Capture the cell that displays the provided text and extract its (X, Y) central coordinate. 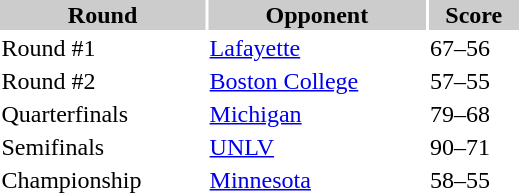
90–71 (474, 147)
Round #2 (102, 81)
Opponent (317, 15)
67–56 (474, 48)
Michigan (317, 114)
Semifinals (102, 147)
Score (474, 15)
Quarterfinals (102, 114)
79–68 (474, 114)
57–55 (474, 81)
UNLV (317, 147)
Round (102, 15)
Lafayette (317, 48)
Round #1 (102, 48)
Boston College (317, 81)
